Search for the cell housing the specified text and yield its [x, y] center coordinate. 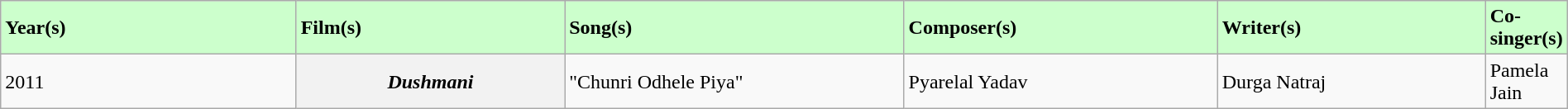
Durga Natraj [1351, 81]
2011 [149, 81]
Composer(s) [1060, 28]
Year(s) [149, 28]
Dushmani [430, 81]
Film(s) [430, 28]
"Chunri Odhele Piya" [734, 81]
Writer(s) [1351, 28]
Co-singer(s) [1527, 28]
Song(s) [734, 28]
Pamela Jain [1527, 81]
Pyarelal Yadav [1060, 81]
